Pinpoint the cell where the given text exists, returning its [X, Y] midpoint coordinate. 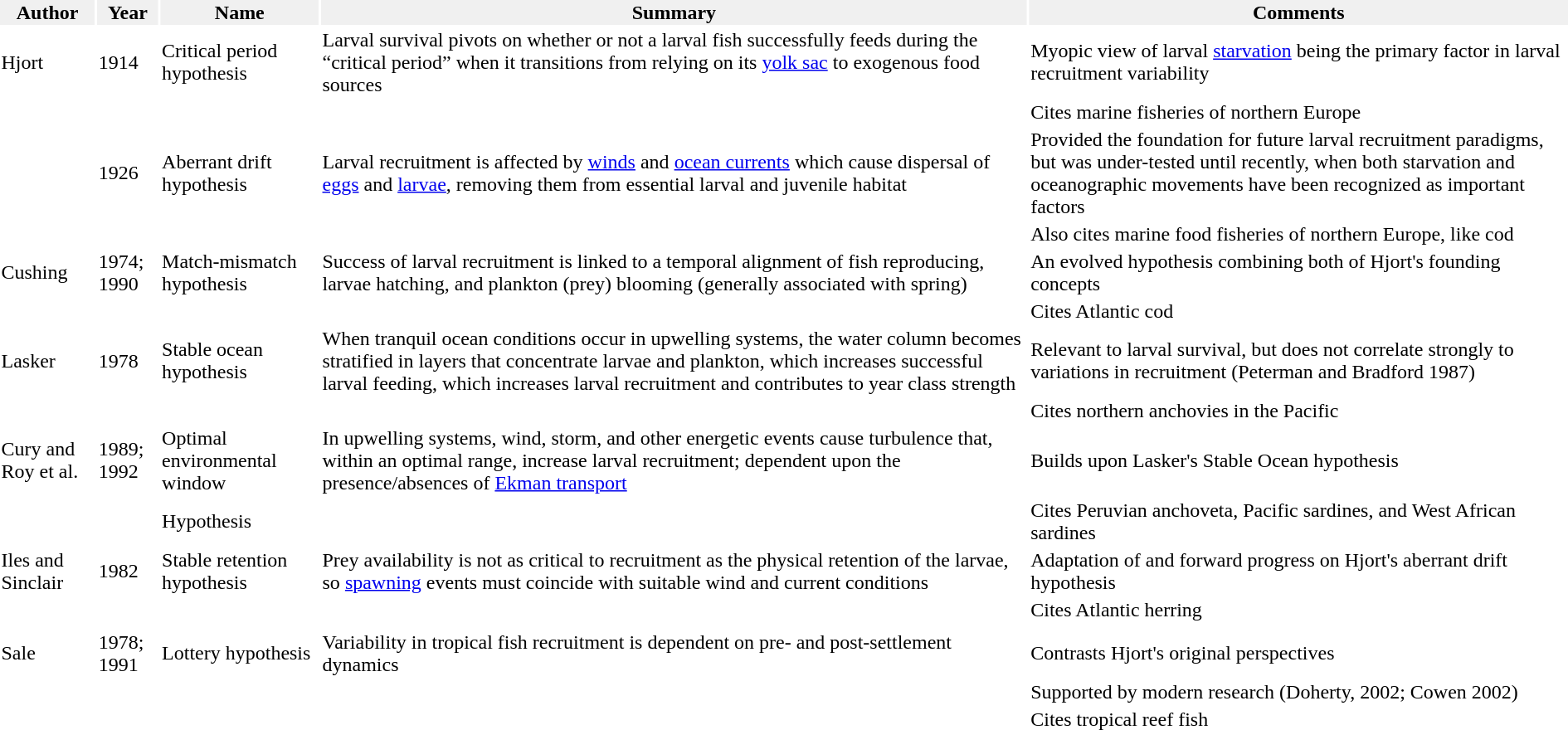
1974; 1990 [128, 272]
Contrasts Hjort's original perspectives [1299, 654]
Optimal environmental window [240, 460]
Comments [1299, 12]
Match-mismatch hypothesis [240, 272]
1978; 1991 [128, 654]
Summary [674, 12]
Cites Atlantic cod [1299, 311]
Year [128, 12]
Iles and Sinclair [47, 571]
1982 [128, 571]
Cites northern anchovies in the Pacific [1299, 411]
Sale [47, 654]
Cury and Roy et al. [47, 460]
Lottery hypothesis [240, 654]
Also cites marine food fisheries of northern Europe, like cod [1299, 234]
Adaptation of and forward progress on Hjort's aberrant drift hypothesis [1299, 571]
Critical period hypothesis [240, 62]
1989; 1992 [128, 460]
Cites marine fisheries of northern Europe [1299, 112]
Myopic view of larval starvation being the primary factor in larval recruitment variability [1299, 62]
Supported by modern research (Doherty, 2002; Cowen 2002) [1299, 692]
An evolved hypothesis combining both of Hjort's founding concepts [1299, 272]
Cites Atlantic herring [1299, 610]
Hypothesis [240, 521]
Author [47, 12]
Name [240, 12]
Stable retention hypothesis [240, 571]
Stable ocean hypothesis [240, 361]
Variability in tropical fish recruitment is dependent on pre- and post-settlement dynamics [674, 654]
1978 [128, 361]
Cites Peruvian anchoveta, Pacific sardines, and West African sardines [1299, 521]
Hjort [47, 62]
1914 [128, 62]
Aberrant drift hypothesis [240, 173]
1926 [128, 173]
Lasker [47, 361]
Cushing [47, 272]
Builds upon Lasker's Stable Ocean hypothesis [1299, 460]
Relevant to larval survival, but does not correlate strongly to variations in recruitment (Peterman and Bradford 1987) [1299, 361]
